Scan for the cell matching the given text and deliver its [x, y] coordinate at center. 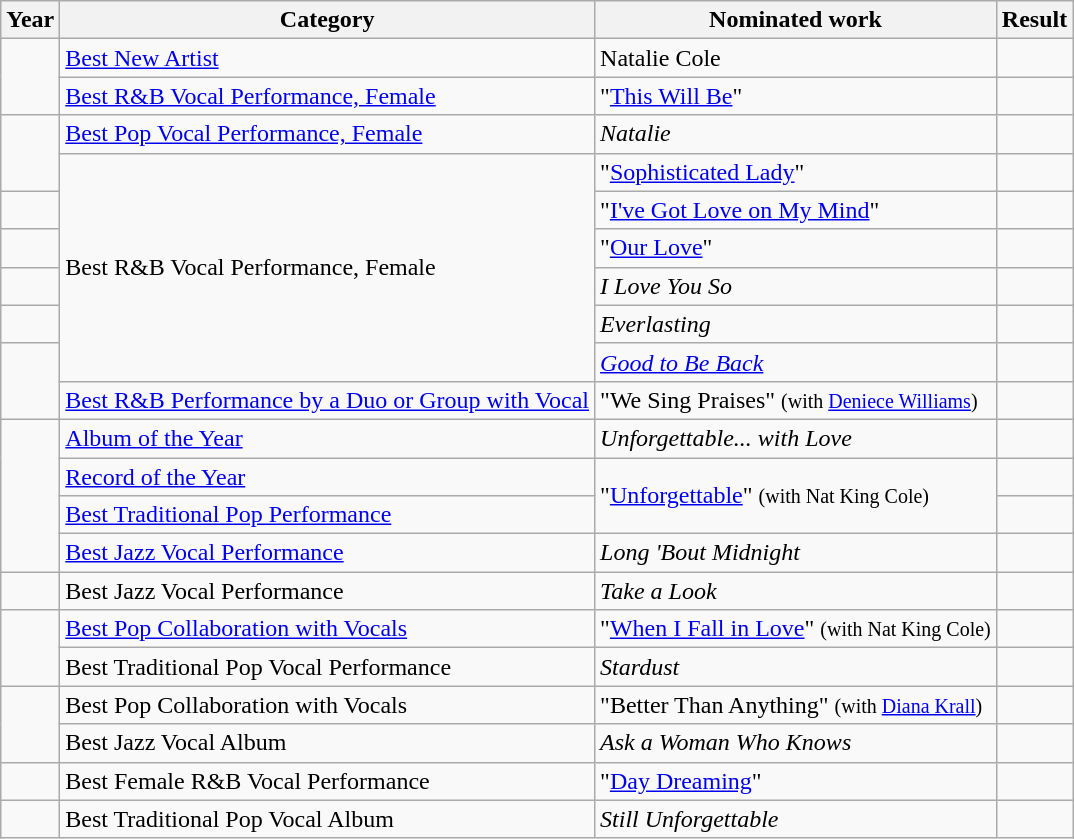
"Unforgettable" (with Nat King Cole) [796, 496]
Best Pop Vocal Performance, Female [328, 134]
"I've Got Love on My Mind" [796, 210]
Album of the Year [328, 438]
Best New Artist [328, 58]
I Love You So [796, 286]
Best Traditional Pop Vocal Performance [328, 667]
"Sophisticated Lady" [796, 172]
Take a Look [796, 591]
"Better Than Anything" (with Diana Krall) [796, 705]
Record of the Year [328, 477]
Best Female R&B Vocal Performance [328, 781]
Best Traditional Pop Performance [328, 515]
Best Traditional Pop Vocal Album [328, 819]
Result [1034, 20]
Long 'Bout Midnight [796, 553]
Ask a Woman Who Knows [796, 743]
Best Jazz Vocal Album [328, 743]
Natalie [796, 134]
"Day Dreaming" [796, 781]
"We Sing Praises" (with Deniece Williams) [796, 400]
Best R&B Performance by a Duo or Group with Vocal [328, 400]
"This Will Be" [796, 96]
Unforgettable... with Love [796, 438]
Category [328, 20]
Everlasting [796, 324]
Still Unforgettable [796, 819]
"When I Fall in Love" (with Nat King Cole) [796, 629]
Year [30, 20]
Nominated work [796, 20]
Stardust [796, 667]
"Our Love" [796, 248]
Natalie Cole [796, 58]
Good to Be Back [796, 362]
